Output the (x, y) coordinate of the center of the cell containing the given text.  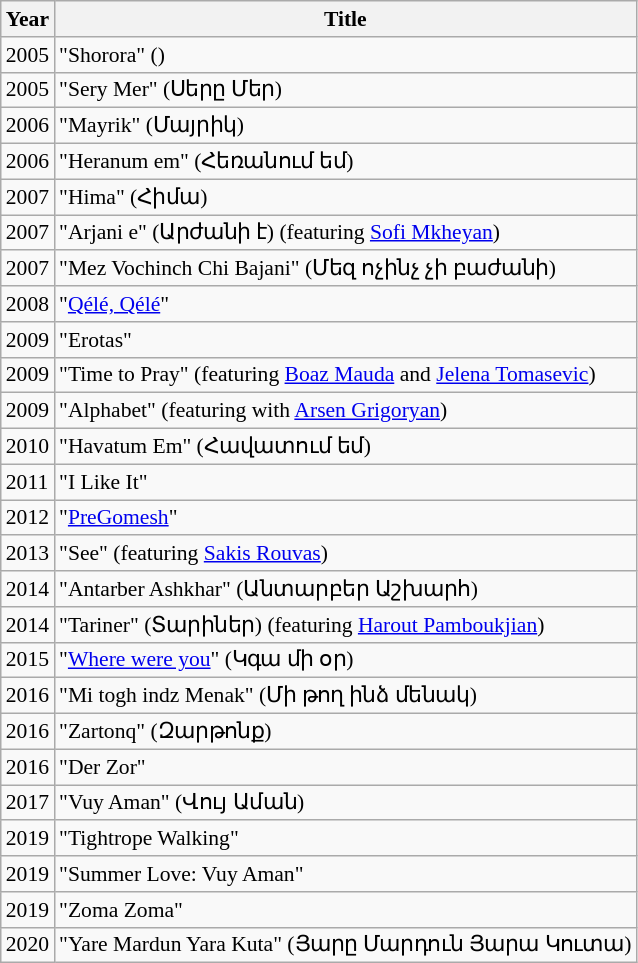
"Zartonq" (Զարթոնք) (345, 732)
"Summer Love: Vuy Aman" (345, 874)
"PreGomesh" (345, 518)
"Arjani e" (Արժանի է) (featuring Sofi Mkheyan) (345, 233)
"Alphabet" (featuring with Arsen Grigoryan) (345, 411)
"I Like It" (345, 482)
2011 (28, 482)
"Qélé, Qélé" (345, 304)
"Tightrope Walking" (345, 839)
"Mez Vochinch Chi Bajani" (Մեզ ոչինչ չի բաժանի) (345, 269)
2017 (28, 803)
"Tariner" (Տարիներ) (featuring Harout Pamboukjian) (345, 625)
"Erotas" (345, 340)
2012 (28, 518)
"Where were you" (Կգա մի օր) (345, 660)
"Time to Pray" (featuring Boaz Mauda and Jelena Tomasevic) (345, 375)
"Vuy Aman" (Վույ Աման) (345, 803)
"Der Zor" (345, 767)
"See" (featuring Sakis Rouvas) (345, 554)
"Mayrik" (Մայրիկ) (345, 126)
"Yare Mardun Yara Kuta" (Յարը Մարդուն Յարա Կուտա) (345, 945)
"Sery Mer" (Սերը Մեր) (345, 90)
"Shorora" () (345, 55)
"Havatum Em" (Հավատում եմ) (345, 447)
Year (28, 19)
2010 (28, 447)
"Mi togh indz Menak" (Մի թող ինձ մենակ) (345, 696)
"Heranum em" (Հեռանում եմ) (345, 162)
2013 (28, 554)
2008 (28, 304)
"Hima" (Հիմա) (345, 197)
"Antarber Ashkhar" (Անտարբեր Աշխարհ) (345, 589)
Title (345, 19)
2015 (28, 660)
"Zoma Zoma" (345, 910)
2020 (28, 945)
